Pinpoint the cell where the given text exists, returning its [X, Y] midpoint coordinate. 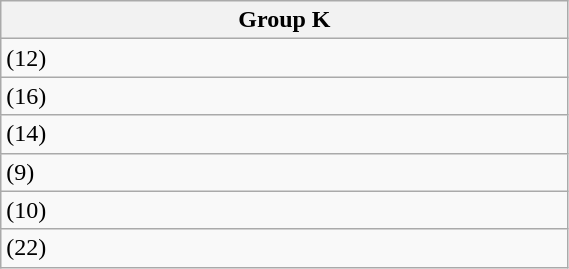
(16) [284, 96]
Group K [284, 20]
(9) [284, 172]
(14) [284, 134]
(22) [284, 248]
(12) [284, 58]
(10) [284, 210]
